Return [X, Y] of the center of cell containing provided text 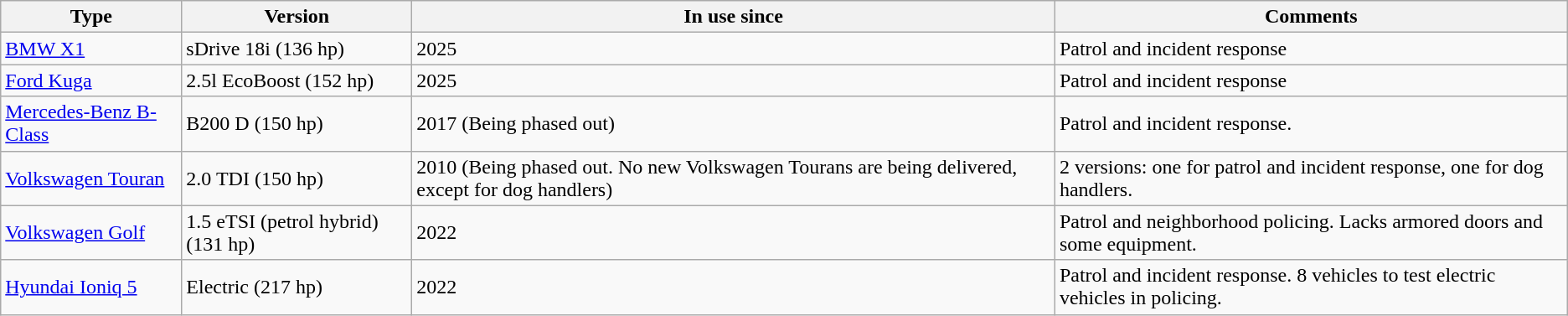
In use since [734, 17]
Comments [1311, 17]
sDrive 18i (136 hp) [297, 49]
Patrol and incident response. 8 vehicles to test electric vehicles in policing. [1311, 287]
Hyundai Ioniq 5 [91, 287]
Volkswagen Golf [91, 233]
Version [297, 17]
B200 D (150 hp) [297, 124]
BMW X1 [91, 49]
Patrol and neighborhood policing. Lacks armored doors and some equipment. [1311, 233]
2017 (Being phased out) [734, 124]
2.5l EcoBoost (152 hp) [297, 80]
Volkswagen Touran [91, 178]
Electric (217 hp) [297, 287]
Type [91, 17]
2010 (Being phased out. No new Volkswagen Tourans are being delivered, except for dog handlers) [734, 178]
Mercedes-Benz B-Class [91, 124]
2 versions: one for patrol and incident response, one for dog handlers. [1311, 178]
2.0 TDI (150 hp) [297, 178]
Ford Kuga [91, 80]
1.5 eTSI (petrol hybrid) (131 hp) [297, 233]
Patrol and incident response. [1311, 124]
